Find where the given text appears and provide that cell's center as [X, Y] coordinate. 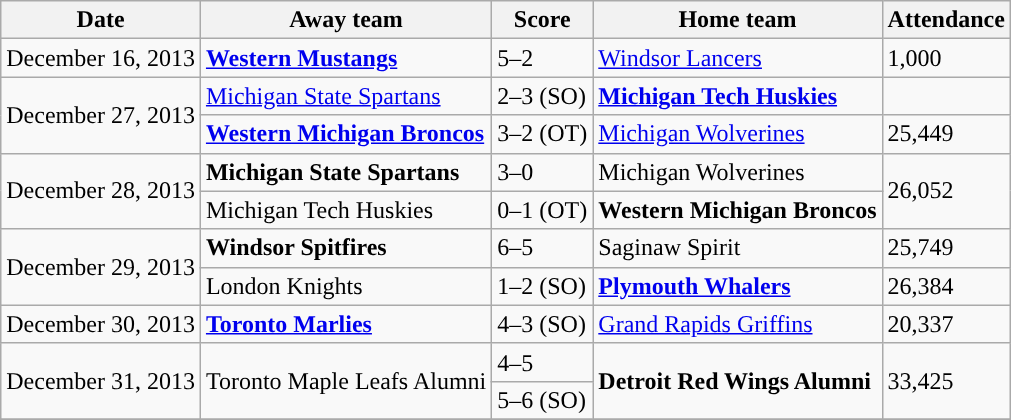
Western Mustangs [346, 58]
6–5 [542, 248]
1–2 (SO) [542, 286]
Windsor Lancers [738, 58]
1,000 [946, 58]
4–3 (SO) [542, 324]
20,337 [946, 324]
26,384 [946, 286]
Toronto Maple Leafs Alumni [346, 381]
Score [542, 20]
December 30, 2013 [101, 324]
Toronto Marlies [346, 324]
December 27, 2013 [101, 115]
Plymouth Whalers [738, 286]
5–6 (SO) [542, 400]
3–2 (OT) [542, 134]
Away team [346, 20]
London Knights [346, 286]
2–3 (SO) [542, 96]
33,425 [946, 381]
December 31, 2013 [101, 381]
0–1 (OT) [542, 210]
26,052 [946, 191]
5–2 [542, 58]
4–5 [542, 362]
Grand Rapids Griffins [738, 324]
25,449 [946, 134]
December 16, 2013 [101, 58]
Detroit Red Wings Alumni [738, 381]
Windsor Spitfires [346, 248]
Date [101, 20]
Saginaw Spirit [738, 248]
Home team [738, 20]
25,749 [946, 248]
3–0 [542, 172]
December 29, 2013 [101, 267]
December 28, 2013 [101, 191]
Attendance [946, 20]
